Output the [x, y] coordinate of the center of the cell containing the given text.  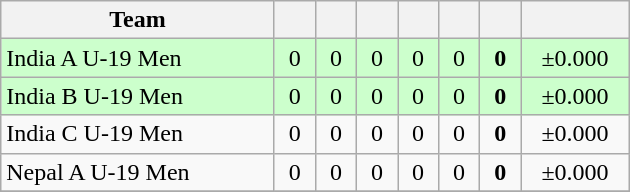
Nepal A U-19 Men [138, 172]
Team [138, 20]
India C U-19 Men [138, 134]
India B U-19 Men [138, 96]
India A U-19 Men [138, 58]
